Capture the cell that displays the provided text and extract its (x, y) central coordinate. 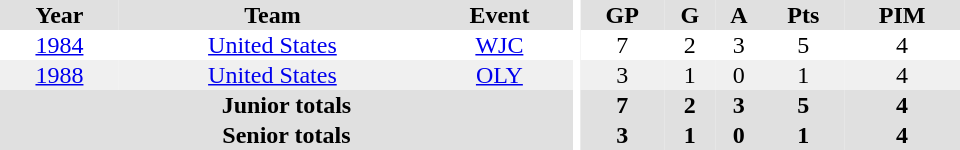
Team (272, 15)
OLY (500, 75)
Year (60, 15)
Pts (804, 15)
PIM (902, 15)
WJC (500, 45)
Senior totals (286, 135)
GP (622, 15)
G (690, 15)
1988 (60, 75)
A (738, 15)
Event (500, 15)
Junior totals (286, 105)
1984 (60, 45)
